Provide the (X, Y) coordinate of the cell's center where the given text is located.  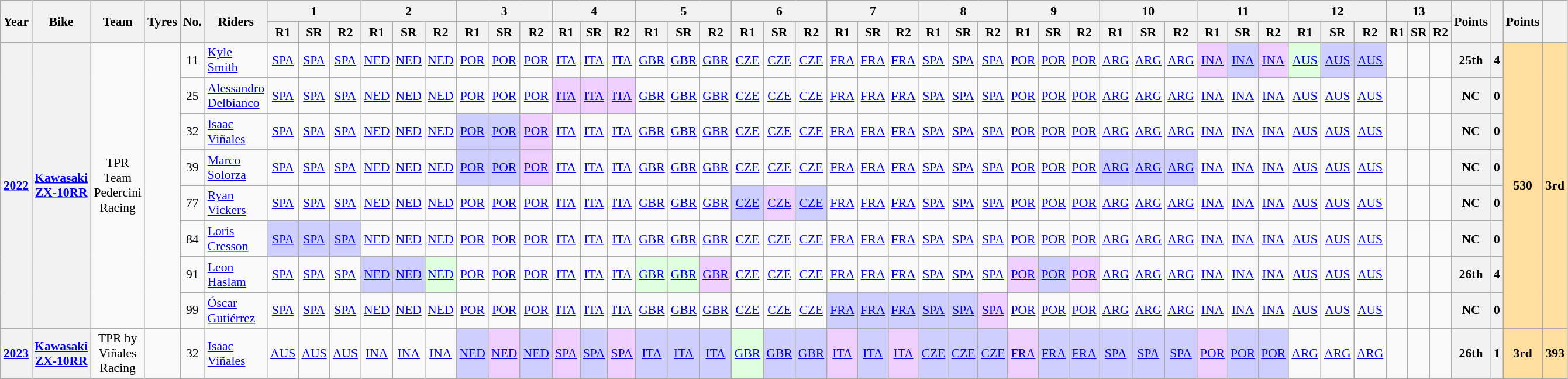
530 (1523, 185)
84 (192, 239)
3 (504, 11)
393 (1556, 353)
Riders (236, 21)
25 (192, 96)
TPR by Viñales Racing (118, 353)
Ryan Vickers (236, 204)
8 (964, 11)
Alessandro Delbianco (236, 96)
2022 (16, 185)
Team (118, 21)
Bike (61, 21)
Óscar Gutiérrez (236, 310)
2 (408, 11)
39 (192, 167)
Tyres (163, 21)
10 (1149, 11)
99 (192, 310)
Leon Haslam (236, 275)
6 (780, 11)
Kyle Smith (236, 60)
13 (1419, 11)
TPR Team Pedercini Racing (118, 185)
77 (192, 204)
2023 (16, 353)
91 (192, 275)
7 (873, 11)
5 (684, 11)
Year (16, 21)
25th (1471, 60)
Loris Cresson (236, 239)
9 (1053, 11)
No. (192, 21)
Marco Solorza (236, 167)
12 (1337, 11)
